Capture the cell that displays the provided text and extract its [X, Y] central coordinate. 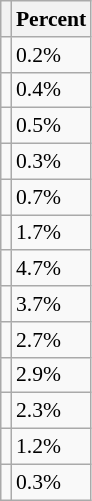
0.2% [51, 55]
2.9% [51, 375]
3.7% [51, 304]
0.4% [51, 90]
2.7% [51, 340]
0.5% [51, 126]
1.7% [51, 233]
Percent [51, 19]
4.7% [51, 269]
2.3% [51, 411]
1.2% [51, 447]
0.7% [51, 197]
